Output the [x, y] coordinate of the center of the cell containing the given text.  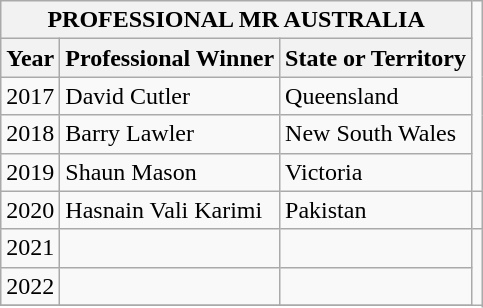
Victoria [376, 172]
State or Territory [376, 58]
2018 [30, 134]
2017 [30, 96]
Pakistan [376, 210]
David Cutler [170, 96]
Year [30, 58]
PROFESSIONAL MR AUSTRALIA [236, 20]
Professional Winner [170, 58]
2021 [30, 248]
Queensland [376, 96]
2019 [30, 172]
Shaun Mason [170, 172]
2022 [30, 286]
Hasnain Vali Karimi [170, 210]
2020 [30, 210]
New South Wales [376, 134]
Barry Lawler [170, 134]
